Scan for the cell matching the given text and deliver its (X, Y) coordinate at center. 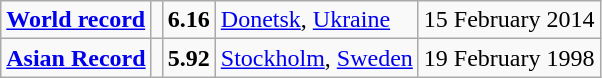
15 February 2014 (509, 20)
Asian Record (76, 58)
19 February 1998 (509, 58)
Donetsk, Ukraine (316, 20)
Stockholm, Sweden (316, 58)
World record (76, 20)
6.16 (188, 20)
5.92 (188, 58)
